Return (X, Y) of the center of cell containing provided text 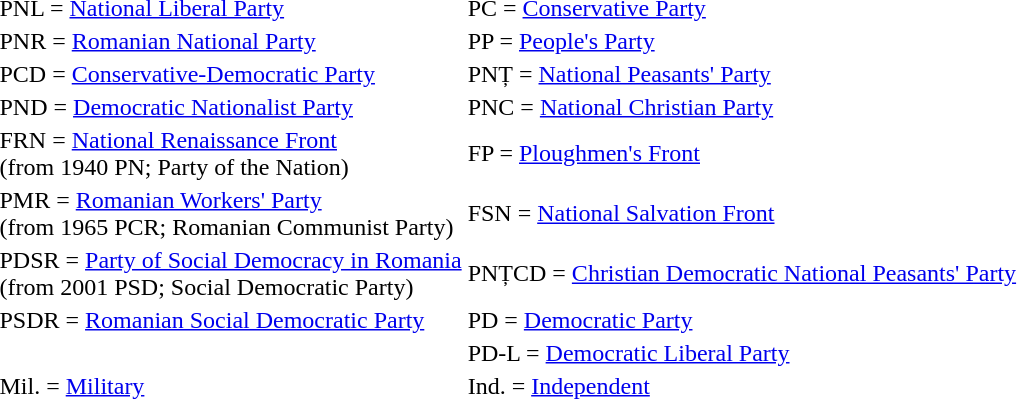
PNȚCD = Christian Democratic National Peasants' Party (742, 274)
PD-L = Democratic Liberal Party (742, 353)
PNC = National Christian Party (742, 107)
PP = People's Party (742, 41)
PNȚ = National Peasants' Party (742, 74)
FP = Ploughmen's Front (742, 154)
PD = Democratic Party (742, 320)
FSN = National Salvation Front (742, 214)
